Pinpoint the cell where the given text exists, returning its [x, y] midpoint coordinate. 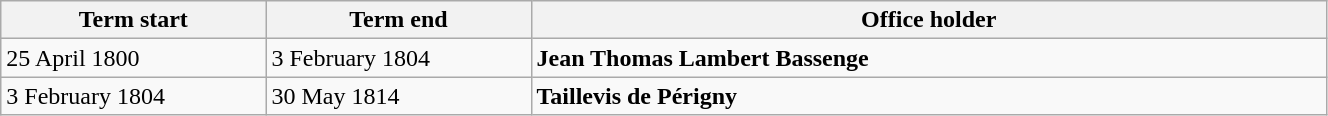
Term start [134, 20]
Jean Thomas Lambert Bassenge [928, 58]
Term end [398, 20]
25 April 1800 [134, 58]
30 May 1814 [398, 96]
Taillevis de Périgny [928, 96]
Office holder [928, 20]
